Scan for the cell matching the given text and deliver its [X, Y] coordinate at center. 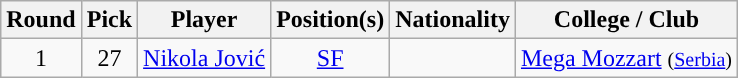
27 [109, 58]
1 [41, 58]
Position(s) [330, 20]
Pick [109, 20]
Nikola Jović [204, 58]
Player [204, 20]
Round [41, 20]
Mega Mozzart (Serbia) [626, 58]
SF [330, 58]
Nationality [453, 20]
College / Club [626, 20]
